Return (X, Y) of the center of cell containing provided text 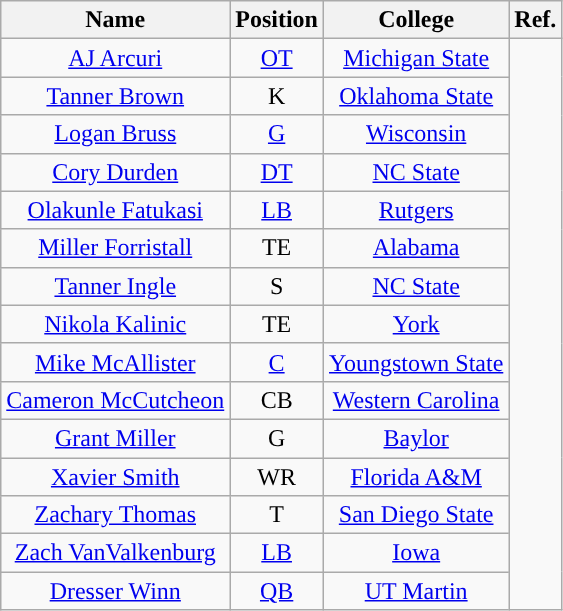
Zach VanValkenburg (116, 553)
UT Martin (416, 591)
Alabama (416, 248)
Tanner Brown (116, 96)
Logan Bruss (116, 134)
Rutgers (416, 210)
Dresser Winn (116, 591)
DT (277, 172)
Position (277, 20)
AJ Arcuri (116, 58)
QB (277, 591)
Mike McAllister (116, 362)
Zachary Thomas (116, 515)
Ref. (536, 20)
Name (116, 20)
WR (277, 477)
Oklahoma State (416, 96)
Iowa (416, 553)
S (277, 286)
Cameron McCutcheon (116, 400)
Youngstown State (416, 362)
Baylor (416, 438)
York (416, 324)
Western Carolina (416, 400)
T (277, 515)
Xavier Smith (116, 477)
Miller Forristall (116, 248)
Grant Miller (116, 438)
Nikola Kalinic (116, 324)
Tanner Ingle (116, 286)
College (416, 20)
OT (277, 58)
Florida A&M (416, 477)
Cory Durden (116, 172)
C (277, 362)
Wisconsin (416, 134)
CB (277, 400)
K (277, 96)
Michigan State (416, 58)
Olakunle Fatukasi (116, 210)
San Diego State (416, 515)
